Identify which cell holds the provided text, then report its [x, y] central coordinate. 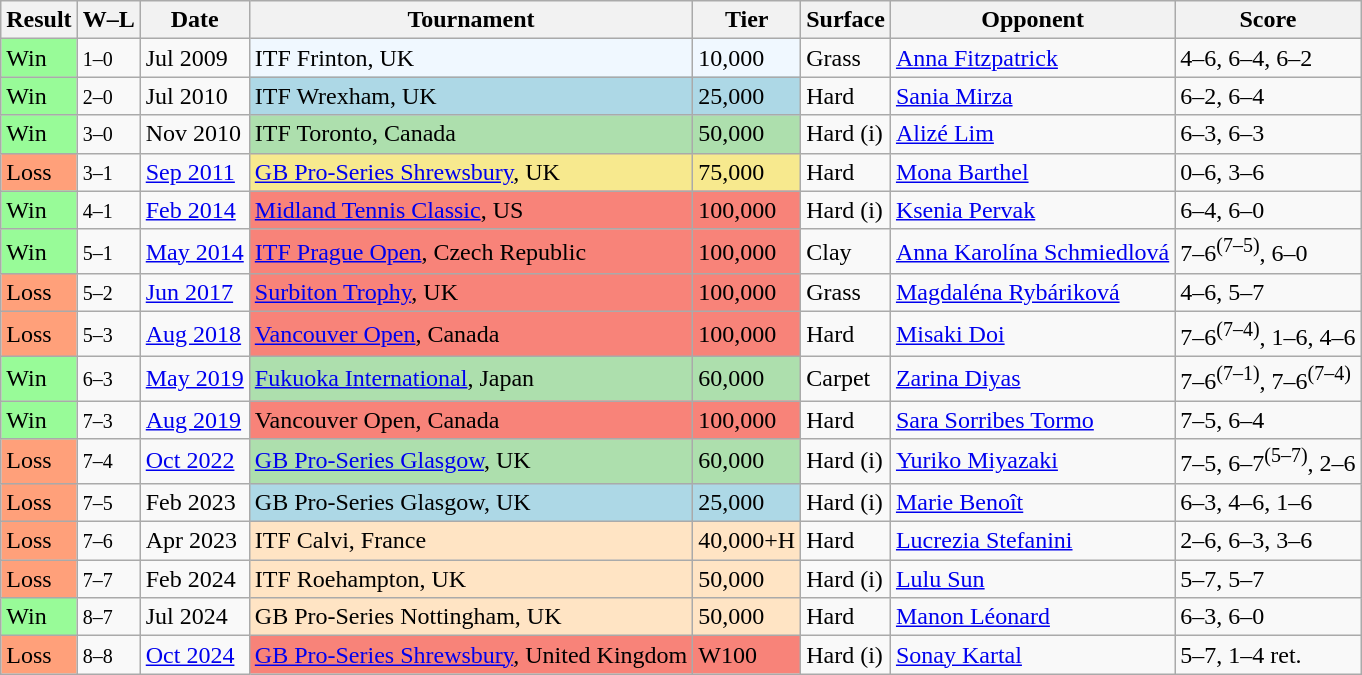
Jun 2017 [194, 293]
7–6(7–5), 6–0 [1268, 252]
Sep 2011 [194, 172]
2–6, 6–3, 3–6 [1268, 541]
Feb 2024 [194, 579]
Misaki Doi [1032, 334]
5–2 [108, 293]
6–2, 6–4 [1268, 96]
4–1 [108, 210]
75,000 [747, 172]
Nov 2010 [194, 134]
Manon Léonard [1032, 617]
6–4, 6–0 [1268, 210]
Anna Karolína Schmiedlová [1032, 252]
8–7 [108, 617]
Jul 2009 [194, 58]
ITF Prague Open, Czech Republic [470, 252]
Oct 2022 [194, 462]
1–0 [108, 58]
Surbiton Trophy, UK [470, 293]
5–7, 1–4 ret. [1268, 655]
Carpet [846, 378]
10,000 [747, 58]
Sonay Kartal [1032, 655]
4–6, 6–4, 6–2 [1268, 58]
5–1 [108, 252]
Tournament [470, 20]
7–6(7–4), 1–6, 4–6 [1268, 334]
GB Pro-Series Nottingham, UK [470, 617]
ITF Calvi, France [470, 541]
6–3, 4–6, 1–6 [1268, 502]
5–3 [108, 334]
Fukuoka International, Japan [470, 378]
Score [1268, 20]
Magdaléna Rybáriková [1032, 293]
8–8 [108, 655]
Feb 2014 [194, 210]
7–3 [108, 420]
Feb 2023 [194, 502]
May 2019 [194, 378]
Ksenia Pervak [1032, 210]
7–5, 6–7(5–7), 2–6 [1268, 462]
Yuriko Miyazaki [1032, 462]
0–6, 3–6 [1268, 172]
6–3 [108, 378]
Tier [747, 20]
Zarina Diyas [1032, 378]
Surface [846, 20]
6–3, 6–0 [1268, 617]
40,000+H [747, 541]
Marie Benoît [1032, 502]
7–6 [108, 541]
7–5 [108, 502]
May 2014 [194, 252]
5–7, 5–7 [1268, 579]
ITF Toronto, Canada [470, 134]
Sania Mirza [1032, 96]
7–5, 6–4 [1268, 420]
Clay [846, 252]
3–0 [108, 134]
Anna Fitzpatrick [1032, 58]
Sara Sorribes Tormo [1032, 420]
7–4 [108, 462]
GB Pro-Series Shrewsbury, UK [470, 172]
6–3, 6–3 [1268, 134]
ITF Roehampton, UK [470, 579]
ITF Wrexham, UK [470, 96]
7–7 [108, 579]
Date [194, 20]
Midland Tennis Classic, US [470, 210]
3–1 [108, 172]
Mona Barthel [1032, 172]
Lulu Sun [1032, 579]
Oct 2024 [194, 655]
Lucrezia Stefanini [1032, 541]
Aug 2018 [194, 334]
4–6, 5–7 [1268, 293]
Opponent [1032, 20]
W100 [747, 655]
ITF Frinton, UK [470, 58]
W–L [108, 20]
7–6(7–1), 7–6(7–4) [1268, 378]
Result [39, 20]
Apr 2023 [194, 541]
Jul 2010 [194, 96]
Aug 2019 [194, 420]
Alizé Lim [1032, 134]
Jul 2024 [194, 617]
GB Pro-Series Shrewsbury, United Kingdom [470, 655]
2–0 [108, 96]
